Return the (x, y) coordinate for the center point of the cell that contains the specified text.  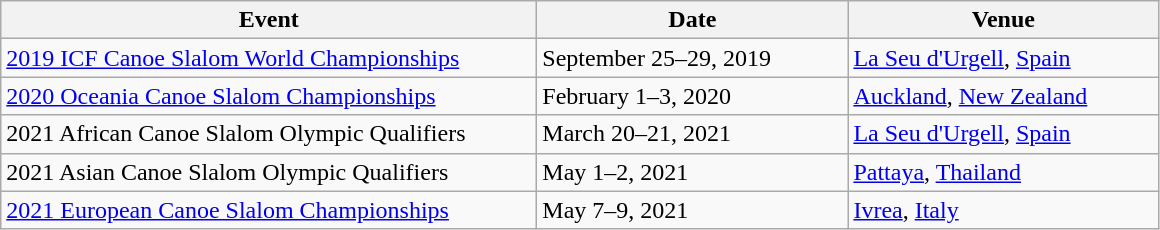
Pattaya, Thailand (1004, 172)
2021 African Canoe Slalom Olympic Qualifiers (269, 134)
2019 ICF Canoe Slalom World Championships (269, 58)
Date (692, 20)
Auckland, New Zealand (1004, 96)
Ivrea, Italy (1004, 210)
March 20–21, 2021 (692, 134)
May 1–2, 2021 (692, 172)
September 25–29, 2019 (692, 58)
Event (269, 20)
2021 Asian Canoe Slalom Olympic Qualifiers (269, 172)
February 1–3, 2020 (692, 96)
Venue (1004, 20)
2021 European Canoe Slalom Championships (269, 210)
May 7–9, 2021 (692, 210)
2020 Oceania Canoe Slalom Championships (269, 96)
